Scan for the cell matching the given text and deliver its (X, Y) coordinate at center. 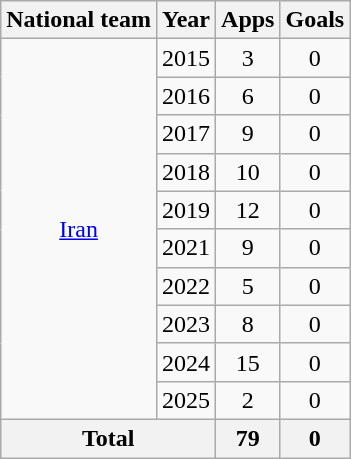
Goals (315, 20)
3 (248, 58)
5 (248, 286)
2017 (186, 134)
8 (248, 324)
2022 (186, 286)
2019 (186, 210)
2025 (186, 400)
2015 (186, 58)
2021 (186, 248)
12 (248, 210)
2018 (186, 172)
Year (186, 20)
Apps (248, 20)
Iran (79, 230)
15 (248, 362)
2016 (186, 96)
2023 (186, 324)
2 (248, 400)
79 (248, 438)
National team (79, 20)
2024 (186, 362)
6 (248, 96)
Total (108, 438)
10 (248, 172)
